Extract the (X, Y) coordinate from the center of the cell holding the provided text.  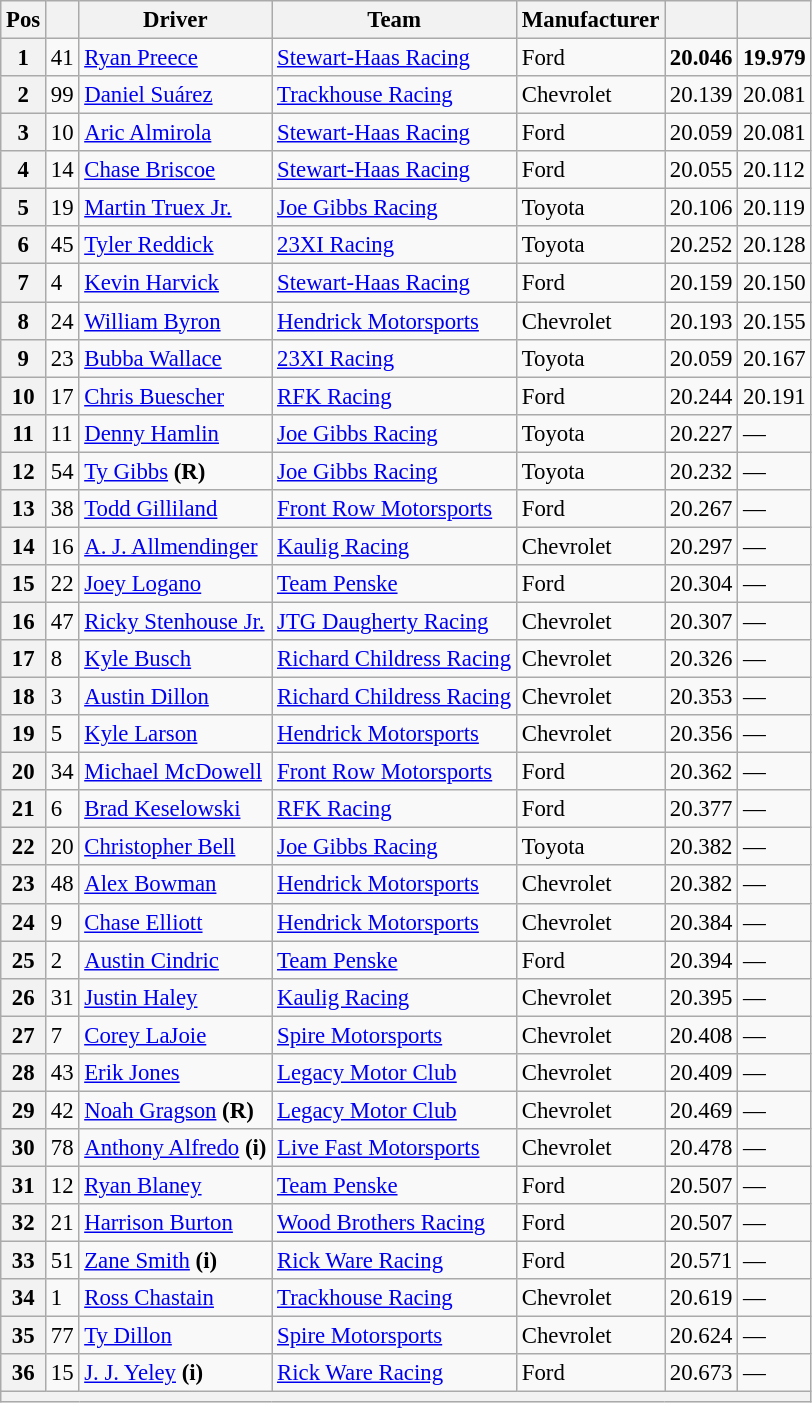
20.046 (702, 58)
20.167 (774, 358)
Chase Elliott (176, 922)
43 (62, 1073)
Pos (24, 20)
Alex Bowman (176, 885)
Ty Gibbs (R) (176, 471)
Kyle Larson (176, 734)
20.377 (702, 809)
20.155 (774, 321)
Daniel Suárez (176, 95)
Bubba Wallace (176, 358)
78 (62, 1148)
20.478 (702, 1148)
28 (24, 1073)
20.191 (774, 396)
47 (62, 621)
20.227 (702, 433)
Noah Gragson (R) (176, 1110)
26 (24, 997)
13 (24, 509)
Martin Truex Jr. (176, 208)
Manufacturer (590, 20)
20.571 (702, 1261)
Live Fast Motorsports (394, 1148)
20.673 (702, 1373)
20.055 (702, 170)
Kyle Busch (176, 659)
20.362 (702, 772)
20.624 (702, 1336)
A. J. Allmendinger (176, 546)
25 (24, 960)
20.619 (702, 1298)
20.395 (702, 997)
Driver (176, 20)
20.409 (702, 1073)
51 (62, 1261)
38 (62, 509)
20.244 (702, 396)
54 (62, 471)
Erik Jones (176, 1073)
Anthony Alfredo (i) (176, 1148)
77 (62, 1336)
20.128 (774, 245)
Austin Cindric (176, 960)
20.232 (702, 471)
48 (62, 885)
Kevin Harvick (176, 283)
20.326 (702, 659)
Ty Dillon (176, 1336)
20.106 (702, 208)
29 (24, 1110)
Team (394, 20)
Aric Almirola (176, 133)
18 (24, 697)
33 (24, 1261)
Ricky Stenhouse Jr. (176, 621)
20.297 (702, 546)
Austin Dillon (176, 697)
35 (24, 1336)
45 (62, 245)
Ryan Preece (176, 58)
36 (24, 1373)
27 (24, 1035)
J. J. Yeley (i) (176, 1373)
20.139 (702, 95)
20.356 (702, 734)
20.159 (702, 283)
20.353 (702, 697)
Harrison Burton (176, 1223)
99 (62, 95)
20.193 (702, 321)
Brad Keselowski (176, 809)
Chase Briscoe (176, 170)
Todd Gilliland (176, 509)
20.307 (702, 621)
Tyler Reddick (176, 245)
19.979 (774, 58)
20.119 (774, 208)
42 (62, 1110)
20.408 (702, 1035)
20.112 (774, 170)
Justin Haley (176, 997)
20.252 (702, 245)
20.150 (774, 283)
Christopher Bell (176, 847)
Zane Smith (i) (176, 1261)
Ross Chastain (176, 1298)
Ryan Blaney (176, 1185)
20.267 (702, 509)
Michael McDowell (176, 772)
20.304 (702, 584)
Chris Buescher (176, 396)
20.394 (702, 960)
JTG Daugherty Racing (394, 621)
20.469 (702, 1110)
Denny Hamlin (176, 433)
Wood Brothers Racing (394, 1223)
Joey Logano (176, 584)
32 (24, 1223)
30 (24, 1148)
William Byron (176, 321)
20.384 (702, 922)
41 (62, 58)
Corey LaJoie (176, 1035)
